Find where the given text appears and provide that cell's center as (x, y) coordinate. 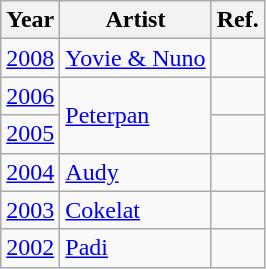
Cokelat (136, 210)
2003 (30, 210)
2006 (30, 96)
Ref. (238, 20)
2008 (30, 58)
Yovie & Nuno (136, 58)
Artist (136, 20)
Peterpan (136, 115)
Year (30, 20)
2005 (30, 134)
2004 (30, 172)
2002 (30, 248)
Padi (136, 248)
Audy (136, 172)
